Provide the [x, y] coordinate of the cell's center where the given text is located.  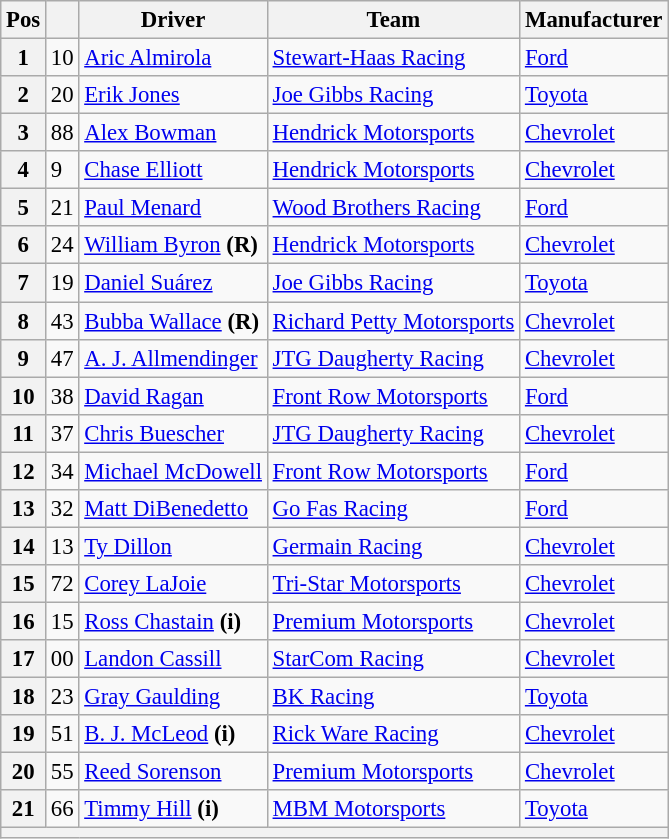
24 [62, 245]
Ross Chastain (i) [173, 621]
Alex Bowman [173, 133]
Reed Sorenson [173, 772]
A. J. Allmendinger [173, 358]
43 [62, 321]
5 [24, 208]
4 [24, 170]
Germain Racing [393, 546]
Pos [24, 20]
66 [62, 809]
David Ragan [173, 396]
Corey LaJoie [173, 584]
MBM Motorsports [393, 809]
17 [24, 659]
00 [62, 659]
51 [62, 734]
23 [62, 697]
55 [62, 772]
38 [62, 396]
Chase Elliott [173, 170]
Matt DiBenedetto [173, 509]
88 [62, 133]
11 [24, 433]
14 [24, 546]
1 [24, 58]
Daniel Suárez [173, 283]
32 [62, 509]
Manufacturer [594, 20]
37 [62, 433]
7 [24, 283]
2 [24, 95]
Stewart-Haas Racing [393, 58]
Go Fas Racing [393, 509]
Landon Cassill [173, 659]
StarCom Racing [393, 659]
Richard Petty Motorsports [393, 321]
Team [393, 20]
BK Racing [393, 697]
Paul Menard [173, 208]
Michael McDowell [173, 471]
8 [24, 321]
Ty Dillon [173, 546]
Bubba Wallace (R) [173, 321]
6 [24, 245]
B. J. McLeod (i) [173, 734]
18 [24, 697]
Chris Buescher [173, 433]
3 [24, 133]
Gray Gaulding [173, 697]
Driver [173, 20]
34 [62, 471]
Wood Brothers Racing [393, 208]
Erik Jones [173, 95]
12 [24, 471]
William Byron (R) [173, 245]
Rick Ware Racing [393, 734]
16 [24, 621]
Timmy Hill (i) [173, 809]
Tri-Star Motorsports [393, 584]
72 [62, 584]
Aric Almirola [173, 58]
47 [62, 358]
